Scan for the cell matching the given text and deliver its [X, Y] coordinate at center. 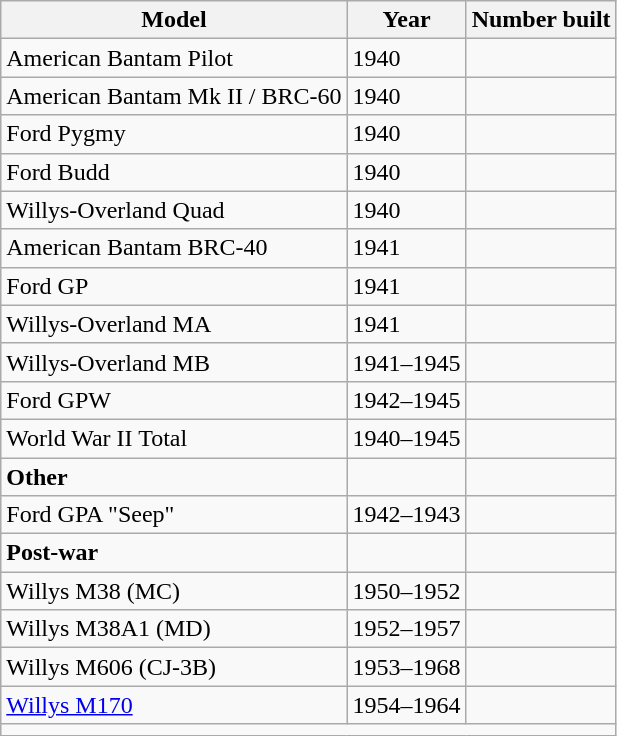
1954–1964 [406, 705]
American Bantam Pilot [174, 58]
Number built [541, 20]
Ford GPA "Seep" [174, 515]
Ford Pygmy [174, 134]
1941–1945 [406, 362]
Willys-Overland MB [174, 362]
Post-war [174, 553]
1952–1957 [406, 629]
Willys-Overland MA [174, 324]
1950–1952 [406, 591]
Willys-Overland Quad [174, 210]
Willys M170 [174, 705]
Year [406, 20]
Ford Budd [174, 172]
Ford GP [174, 286]
Willys M38A1 (MD) [174, 629]
American Bantam Mk II / BRC-60 [174, 96]
Willys M606 (CJ-3B) [174, 667]
Model [174, 20]
Ford GPW [174, 400]
1940–1945 [406, 438]
Willys M38 (MC) [174, 591]
1942–1943 [406, 515]
1953–1968 [406, 667]
Other [174, 477]
World War II Total [174, 438]
1942–1945 [406, 400]
American Bantam BRC-40 [174, 248]
